Pinpoint the cell where the given text exists, returning its (X, Y) midpoint coordinate. 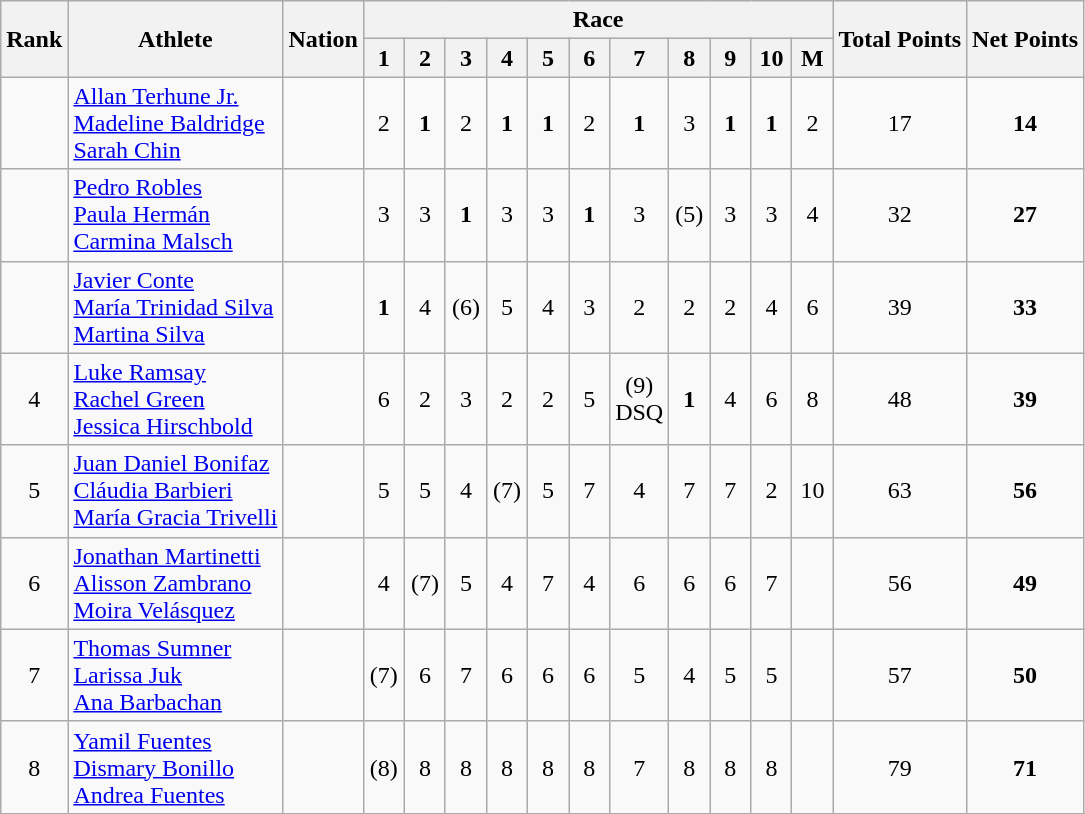
Race (598, 20)
14 (1026, 123)
(9)DSQ (640, 399)
Net Points (1026, 39)
33 (1026, 307)
Pedro RoblesPaula HermánCarmina Malsch (176, 215)
27 (1026, 215)
Athlete (176, 39)
Juan Daniel BonifazCláudia BarbieriMaría Gracia Trivelli (176, 491)
57 (900, 675)
17 (900, 123)
49 (1026, 583)
79 (900, 767)
Nation (323, 39)
71 (1026, 767)
(8) (384, 767)
Thomas SumnerLarissa JukAna Barbachan (176, 675)
Luke RamsayRachel GreenJessica Hirschbold (176, 399)
M (812, 58)
50 (1026, 675)
(5) (690, 215)
(6) (466, 307)
Total Points (900, 39)
Javier ConteMaría Trinidad SilvaMartina Silva (176, 307)
Rank (34, 39)
63 (900, 491)
Jonathan MartinettiAlisson ZambranoMoira Velásquez (176, 583)
Allan Terhune Jr.Madeline BaldridgeSarah Chin (176, 123)
32 (900, 215)
9 (730, 58)
48 (900, 399)
Yamil FuentesDismary BonilloAndrea Fuentes (176, 767)
